Locate the cell with the specified text and output its [x, y] center coordinate. 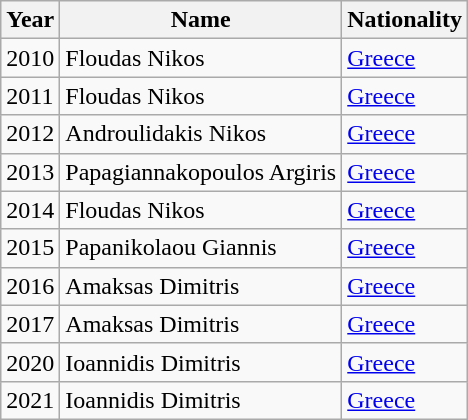
2020 [30, 362]
2016 [30, 286]
2021 [30, 400]
2015 [30, 248]
2013 [30, 172]
2017 [30, 324]
Papagiannakopoulos Argiris [201, 172]
2012 [30, 134]
Year [30, 20]
2011 [30, 96]
2014 [30, 210]
Papanikolaou Giannis [201, 248]
Name [201, 20]
Nationality [405, 20]
Androulidakis Nikos [201, 134]
2010 [30, 58]
